Pinpoint the cell where the given text exists, returning its [x, y] midpoint coordinate. 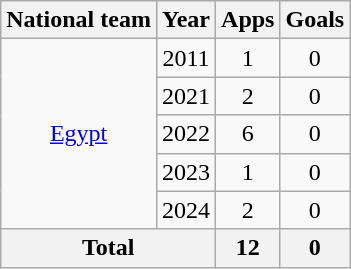
National team [79, 20]
12 [248, 248]
Apps [248, 20]
2024 [186, 210]
Year [186, 20]
2023 [186, 172]
2021 [186, 96]
6 [248, 134]
Goals [315, 20]
2011 [186, 58]
2022 [186, 134]
Total [108, 248]
Egypt [79, 134]
